Scan for the cell matching the given text and deliver its (x, y) coordinate at center. 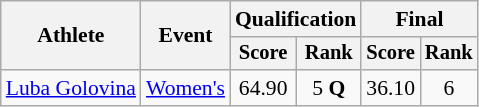
Final (419, 19)
Women's (186, 88)
36.10 (390, 88)
Luba Golovina (71, 88)
Qualification (296, 19)
Athlete (71, 36)
Event (186, 36)
5 Q (328, 88)
6 (449, 88)
64.90 (263, 88)
